Return [x, y] of the center of cell containing provided text 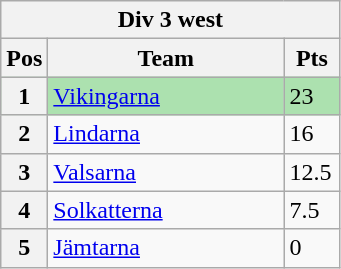
Solkatterna [166, 210]
Pos [24, 58]
Vikingarna [166, 96]
3 [24, 172]
0 [312, 248]
1 [24, 96]
Valsarna [166, 172]
5 [24, 248]
2 [24, 134]
7.5 [312, 210]
4 [24, 210]
23 [312, 96]
Lindarna [166, 134]
Team [166, 58]
12.5 [312, 172]
Jämtarna [166, 248]
Pts [312, 58]
16 [312, 134]
Div 3 west [170, 20]
